Capture the cell that displays the provided text and extract its (x, y) central coordinate. 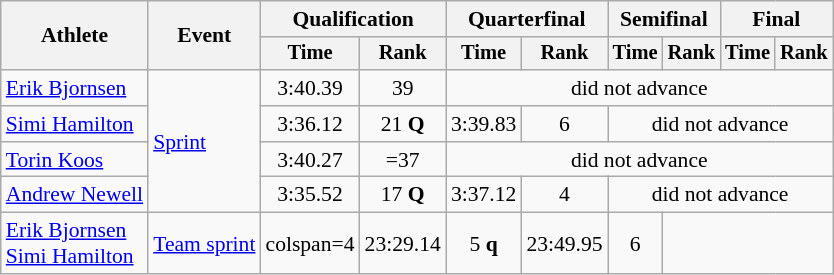
23:49.95 (564, 244)
=37 (403, 160)
Erik Bjornsen (74, 88)
23:29.14 (403, 244)
21 Q (403, 124)
Qualification (352, 19)
3:35.52 (310, 195)
39 (403, 88)
Simi Hamilton (74, 124)
3:36.12 (310, 124)
Semifinal (664, 19)
Sprint (204, 141)
Erik BjornsenSimi Hamilton (74, 244)
17 Q (403, 195)
3:39.83 (484, 124)
4 (564, 195)
Torin Koos (74, 160)
Team sprint (204, 244)
3:40.39 (310, 88)
Athlete (74, 36)
Final (776, 19)
Andrew Newell (74, 195)
colspan=4 (310, 244)
3:37.12 (484, 195)
Quarterfinal (527, 19)
3:40.27 (310, 160)
Event (204, 36)
5 q (484, 244)
